From the cell containing the given text, extract its center point as [x, y] coordinate. 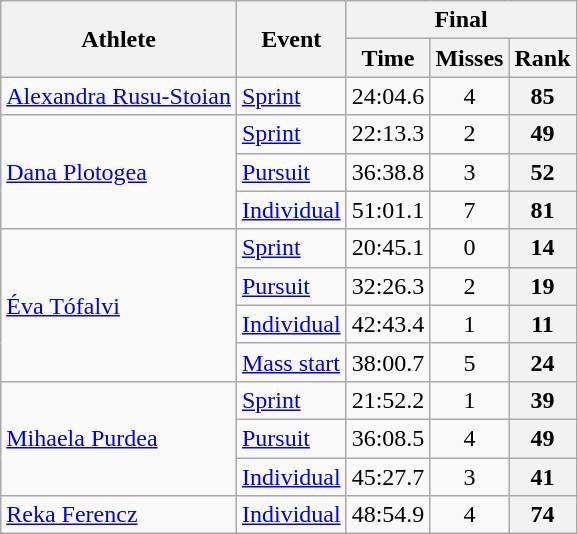
Reka Ferencz [119, 515]
20:45.1 [388, 248]
36:08.5 [388, 438]
74 [542, 515]
5 [470, 362]
24 [542, 362]
38:00.7 [388, 362]
Final [461, 20]
22:13.3 [388, 134]
21:52.2 [388, 400]
81 [542, 210]
36:38.8 [388, 172]
0 [470, 248]
52 [542, 172]
Athlete [119, 39]
45:27.7 [388, 477]
Event [291, 39]
85 [542, 96]
Time [388, 58]
42:43.4 [388, 324]
Rank [542, 58]
51:01.1 [388, 210]
11 [542, 324]
24:04.6 [388, 96]
Mass start [291, 362]
19 [542, 286]
32:26.3 [388, 286]
Misses [470, 58]
Mihaela Purdea [119, 438]
48:54.9 [388, 515]
41 [542, 477]
Alexandra Rusu-Stoian [119, 96]
14 [542, 248]
Éva Tófalvi [119, 305]
Dana Plotogea [119, 172]
39 [542, 400]
7 [470, 210]
